Find where the given text appears and provide that cell's center as (x, y) coordinate. 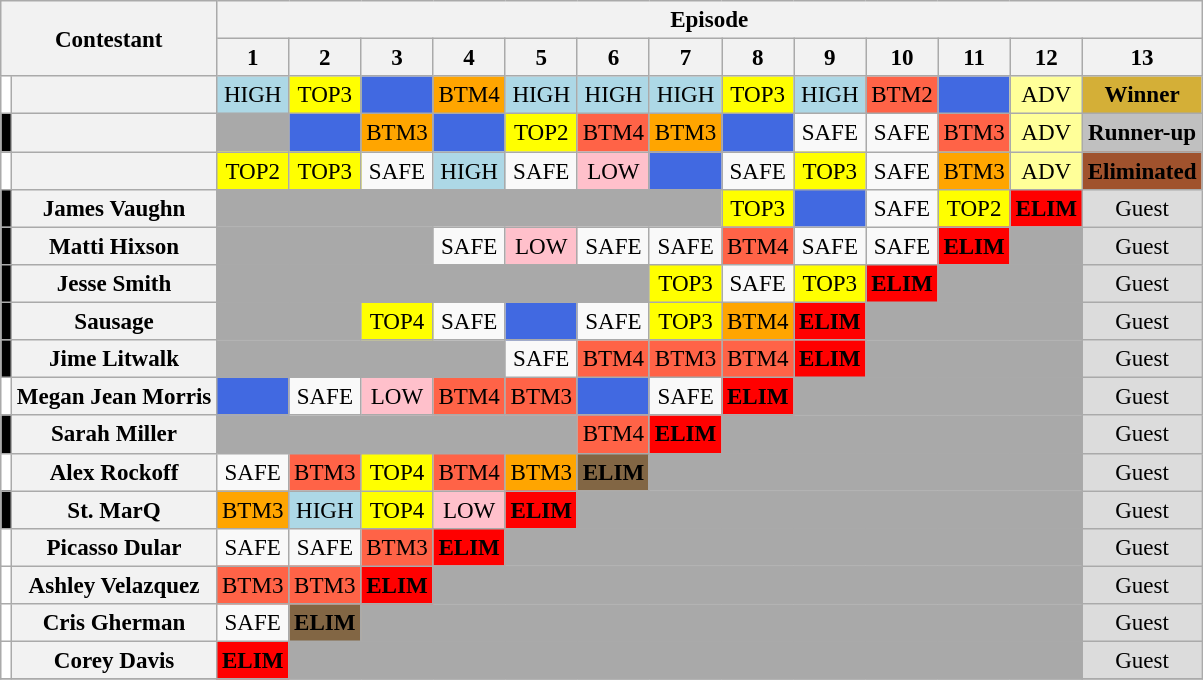
Sausage (114, 322)
13 (1142, 58)
Jesse Smith (114, 284)
Contestant (109, 38)
Megan Jean Morris (114, 397)
Cris Gherman (114, 623)
5 (541, 58)
Winner (1142, 95)
Episode (710, 20)
Corey Davis (114, 661)
2 (325, 58)
Sarah Miller (114, 435)
9 (830, 58)
1 (253, 58)
11 (974, 58)
Picasso Dular (114, 548)
6 (613, 58)
Ashley Velazquez (114, 585)
St. MarQ (114, 510)
BTM2 (902, 95)
Matti Hixson (114, 246)
7 (685, 58)
3 (397, 58)
Eliminated (1142, 171)
8 (758, 58)
Alex Rockoff (114, 472)
James Vaughn (114, 209)
Runner-up (1142, 133)
12 (1046, 58)
4 (469, 58)
Jime Litwalk (114, 359)
10 (902, 58)
